Search for the cell housing the specified text and yield its [x, y] center coordinate. 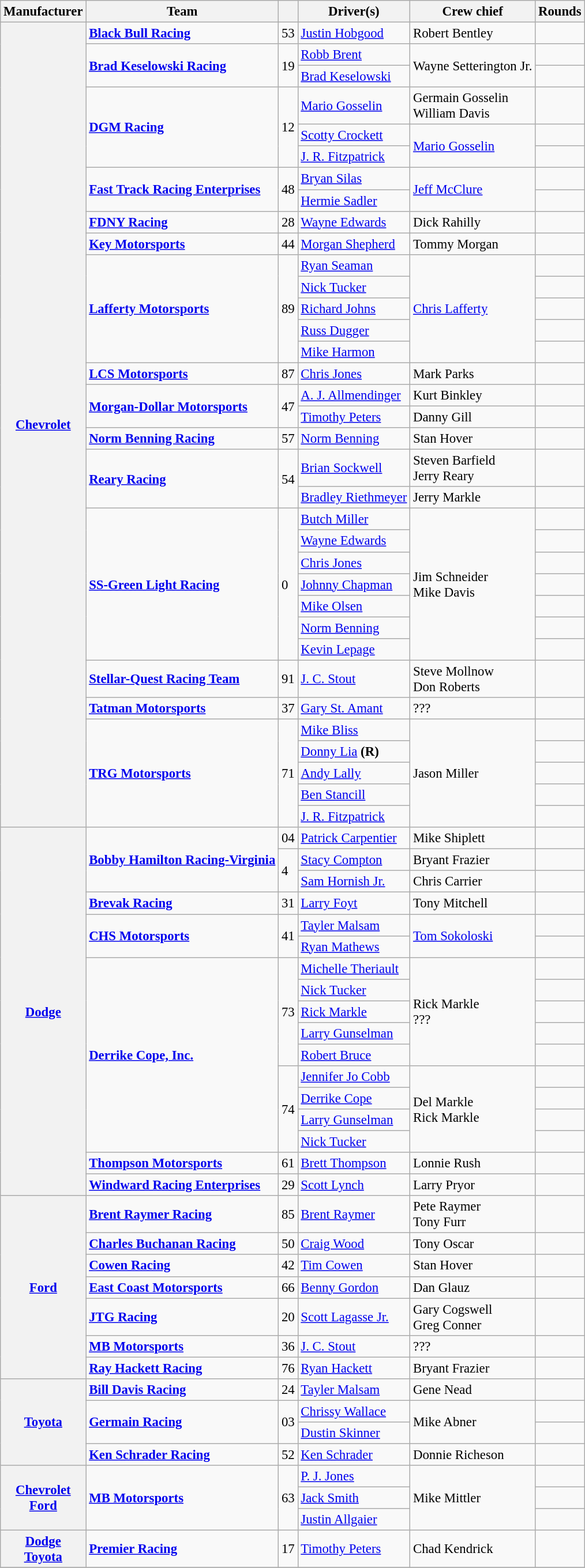
Patrick Carpentier [354, 838]
A. J. Allmendinger [354, 395]
0 [288, 585]
73 [288, 1012]
Black Bull Racing [182, 33]
53 [288, 33]
52 [288, 1454]
Craig Wood [354, 1244]
Gary Cogswell Greg Conner [473, 1317]
Ford [43, 1287]
Brevak Racing [182, 903]
Chad Kendrick [473, 1550]
48 [288, 189]
Tony Mitchell [473, 903]
P. J. Jones [354, 1476]
Robb Brent [354, 55]
24 [288, 1390]
71 [288, 773]
Chevrolet [43, 425]
Lonnie Rush [473, 1163]
Chris Carrier [473, 881]
Manufacturer [43, 12]
Ryan Seaman [354, 265]
04 [288, 838]
Jim Schneider Mike Davis [473, 585]
Ryan Hackett [354, 1368]
Crew chief [473, 12]
Ben Stancill [354, 795]
Tommy Morgan [473, 244]
TRG Motorsports [182, 773]
87 [288, 374]
28 [288, 222]
47 [288, 406]
Johnny Chapman [354, 585]
66 [288, 1287]
Derrike Cope, Inc. [182, 1055]
Jack Smith [354, 1498]
Chevrolet Ford [43, 1498]
Chris Lafferty [473, 308]
Tony Oscar [473, 1244]
Morgan Shepherd [354, 244]
Norm Benning Racing [182, 439]
Germain Racing [182, 1422]
Kurt Binkley [473, 395]
Ryan Mathews [354, 947]
Larry Foyt [354, 903]
Robert Bruce [354, 1055]
74 [288, 1109]
36 [288, 1346]
Mike Abner [473, 1422]
Bryan Silas [354, 179]
Brad Keselowski [354, 77]
JTG Racing [182, 1317]
Fast Track Racing Enterprises [182, 189]
Stellar-Quest Racing Team [182, 679]
Jerry Markle [473, 497]
85 [288, 1214]
Team [182, 12]
Kevin Lepage [354, 650]
12 [288, 127]
4 [288, 870]
19 [288, 66]
Sam Hornish Jr. [354, 881]
54 [288, 479]
Bill Davis Racing [182, 1390]
Bobby Hamilton Racing-Virginia [182, 860]
Brent Raymer Racing [182, 1214]
57 [288, 439]
Mike Shiplett [473, 838]
Gene Nead [473, 1390]
Brent Raymer [354, 1214]
Tom Sokoloski [473, 936]
Toyota [43, 1422]
Danny Gill [473, 417]
Benny Gordon [354, 1287]
Mike Olsen [354, 606]
Reary Racing [182, 479]
Scott Lynch [354, 1185]
Cowen Racing [182, 1266]
Hermie Sadler [354, 201]
50 [288, 1244]
Ken Schrader Racing [182, 1454]
Michelle Theriault [354, 968]
Mike Harmon [354, 352]
SS-Green Light Racing [182, 585]
Justin Allgaier [354, 1520]
Mike Bliss [354, 730]
DGM Racing [182, 127]
Germain Gosselin William Davis [473, 106]
Chrissy Wallace [354, 1411]
Robert Bentley [473, 33]
Rounds [560, 12]
East Coast Motorsports [182, 1287]
Butch Miller [354, 519]
Dan Glauz [473, 1287]
Wayne Setterington Jr. [473, 66]
Gary St. Amant [354, 708]
61 [288, 1163]
Tim Cowen [354, 1266]
Rick Markle ??? [473, 1012]
37 [288, 708]
Bradley Riethmeyer [354, 497]
91 [288, 679]
Lafferty Motorsports [182, 308]
Pete Raymer Tony Furr [473, 1214]
Morgan-Dollar Motorsports [182, 406]
Mark Parks [473, 374]
44 [288, 244]
Donny Lia (R) [354, 752]
Mike Mittler [473, 1498]
03 [288, 1422]
42 [288, 1266]
LCS Motorsports [182, 374]
Driver(s) [354, 12]
Dustin Skinner [354, 1433]
Scott Lagasse Jr. [354, 1317]
Dodge [43, 1011]
Windward Racing Enterprises [182, 1185]
76 [288, 1368]
Scotty Crockett [354, 135]
Key Motorsports [182, 244]
Dick Rahilly [473, 222]
17 [288, 1550]
Steven Barfield Jerry Reary [473, 468]
Jeff McClure [473, 189]
Richard Johns [354, 309]
89 [288, 308]
Donnie Richeson [473, 1454]
Premier Racing [182, 1550]
Derrike Cope [354, 1098]
31 [288, 903]
20 [288, 1317]
Larry Pryor [473, 1185]
Dodge Toyota [43, 1550]
41 [288, 936]
29 [288, 1185]
Del Markle Rick Markle [473, 1109]
Tatman Motorsports [182, 708]
Steve Mollnow Don Roberts [473, 679]
Stacy Compton [354, 860]
Brad Keselowski Racing [182, 66]
Ken Schrader [354, 1454]
Rick Markle [354, 1012]
FDNY Racing [182, 222]
Jennifer Jo Cobb [354, 1077]
Thompson Motorsports [182, 1163]
CHS Motorsports [182, 936]
Charles Buchanan Racing [182, 1244]
Brian Sockwell [354, 468]
Brett Thompson [354, 1163]
Russ Dugger [354, 330]
Andy Lally [354, 774]
Justin Hobgood [354, 33]
63 [288, 1498]
Ray Hackett Racing [182, 1368]
Jason Miller [473, 773]
